Determine the [X, Y] coordinate at the center of the cell enclosing the given text.  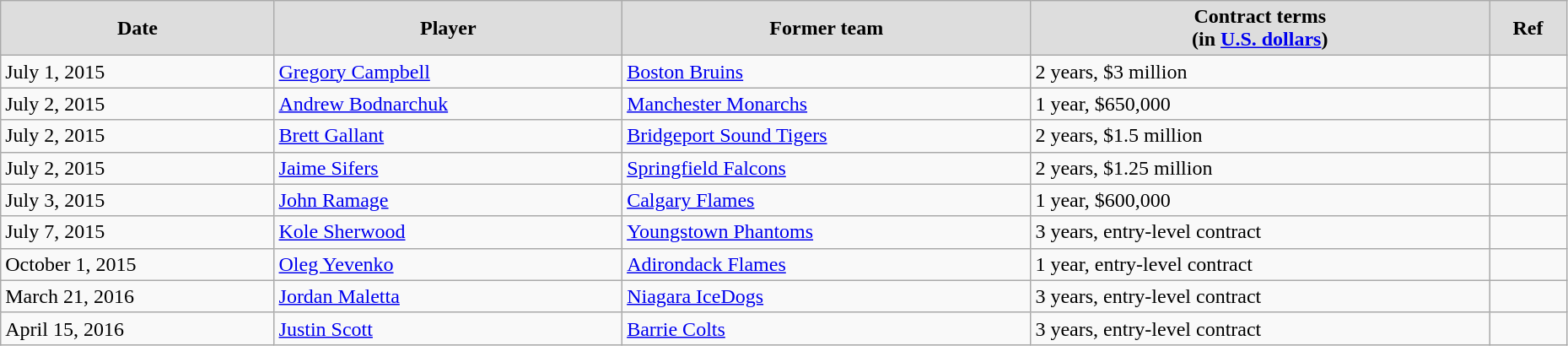
2 years, $1.5 million [1260, 136]
John Ramage [449, 200]
Kole Sherwood [449, 232]
July 7, 2015 [137, 232]
July 3, 2015 [137, 200]
July 1, 2015 [137, 72]
1 year, $600,000 [1260, 200]
2 years, $3 million [1260, 72]
Andrew Bodnarchuk [449, 104]
Boston Bruins [827, 72]
Oleg Yevenko [449, 264]
2 years, $1.25 million [1260, 168]
Former team [827, 29]
April 15, 2016 [137, 328]
March 21, 2016 [137, 296]
Youngstown Phantoms [827, 232]
Adirondack Flames [827, 264]
Ref [1528, 29]
October 1, 2015 [137, 264]
Niagara IceDogs [827, 296]
1 year, $650,000 [1260, 104]
Jaime Sifers [449, 168]
Manchester Monarchs [827, 104]
Jordan Maletta [449, 296]
Date [137, 29]
Springfield Falcons [827, 168]
Brett Gallant [449, 136]
1 year, entry-level contract [1260, 264]
Justin Scott [449, 328]
Gregory Campbell [449, 72]
Calgary Flames [827, 200]
Player [449, 29]
Bridgeport Sound Tigers [827, 136]
Contract terms(in U.S. dollars) [1260, 29]
Barrie Colts [827, 328]
